Identify which cell holds the provided text, then report its (X, Y) central coordinate. 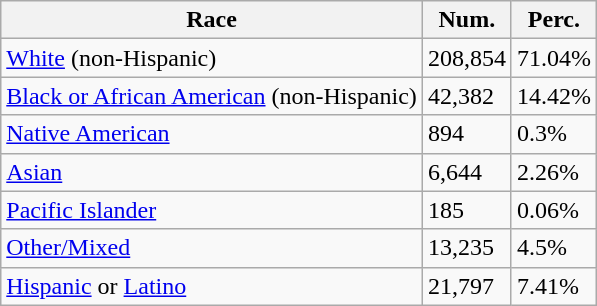
71.04% (554, 58)
21,797 (466, 286)
208,854 (466, 58)
42,382 (466, 96)
13,235 (466, 248)
2.26% (554, 172)
Hispanic or Latino (212, 286)
Asian (212, 172)
Other/Mixed (212, 248)
Pacific Islander (212, 210)
185 (466, 210)
0.06% (554, 210)
7.41% (554, 286)
894 (466, 134)
0.3% (554, 134)
Perc. (554, 20)
Num. (466, 20)
Race (212, 20)
14.42% (554, 96)
Black or African American (non-Hispanic) (212, 96)
White (non-Hispanic) (212, 58)
Native American (212, 134)
6,644 (466, 172)
4.5% (554, 248)
